Capture the cell that displays the provided text and extract its (x, y) central coordinate. 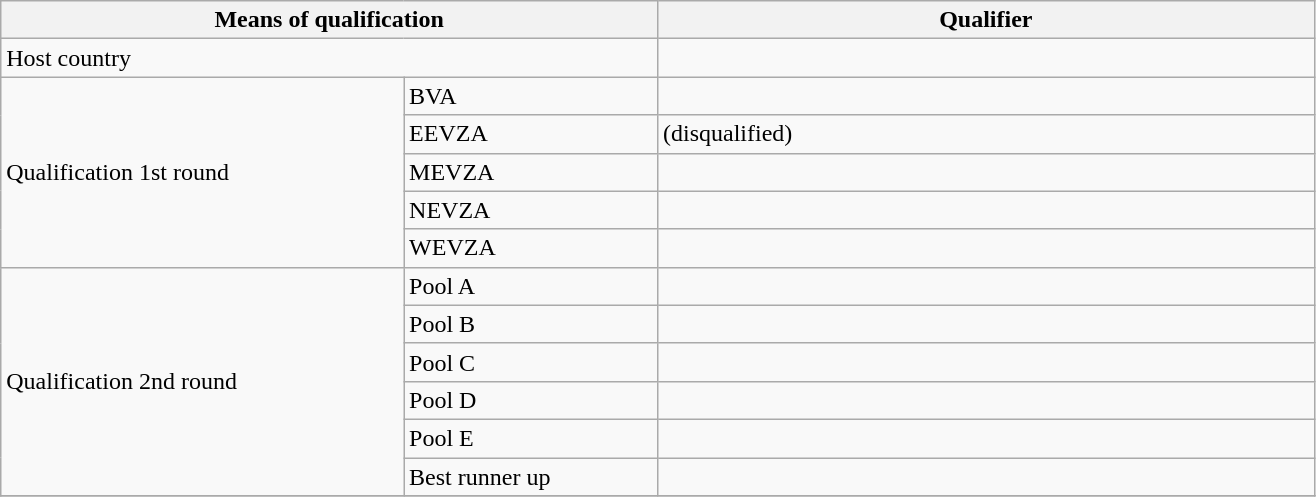
Qualification 1st round (202, 172)
EEVZA (531, 134)
NEVZA (531, 210)
WEVZA (531, 248)
Means of qualification (330, 20)
Pool C (531, 362)
Qualifier (986, 20)
(disqualified) (986, 134)
Qualification 2nd round (202, 381)
Pool A (531, 286)
Pool E (531, 438)
MEVZA (531, 172)
Pool D (531, 400)
BVA (531, 96)
Pool B (531, 324)
Best runner up (531, 477)
Host country (330, 58)
